Return (x, y) of the center of cell containing provided text 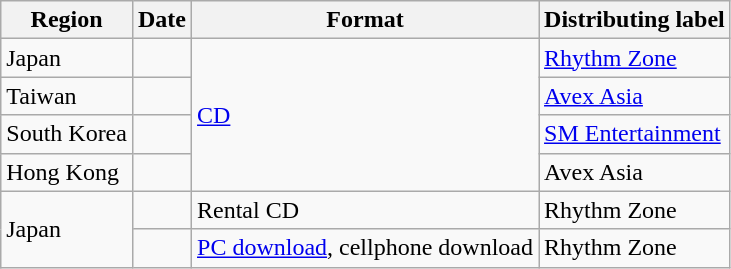
Format (366, 20)
Rental CD (366, 210)
CD (366, 115)
South Korea (67, 134)
Taiwan (67, 96)
Hong Kong (67, 172)
Distributing label (635, 20)
Date (162, 20)
SM Entertainment (635, 134)
Region (67, 20)
PC download, cellphone download (366, 248)
